Extract the [X, Y] coordinate from the center of the cell holding the provided text.  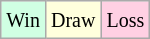
Loss [126, 20]
Draw [72, 20]
Win [24, 20]
